For the text-containing cell, return its midpoint in [X, Y] coordinate format. 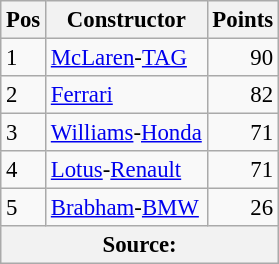
Points [242, 20]
82 [242, 95]
5 [24, 208]
4 [24, 170]
Source: [140, 245]
Williams-Honda [127, 133]
Ferrari [127, 95]
Lotus-Renault [127, 170]
McLaren-TAG [127, 58]
2 [24, 95]
1 [24, 58]
Pos [24, 20]
Constructor [127, 20]
26 [242, 208]
90 [242, 58]
Brabham-BMW [127, 208]
3 [24, 133]
